Scan for the cell matching the given text and deliver its [X, Y] coordinate at center. 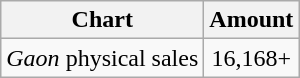
Gaon physical sales [102, 58]
16,168+ [252, 58]
Chart [102, 20]
Amount [252, 20]
